Identify which cell holds the provided text, then report its (X, Y) central coordinate. 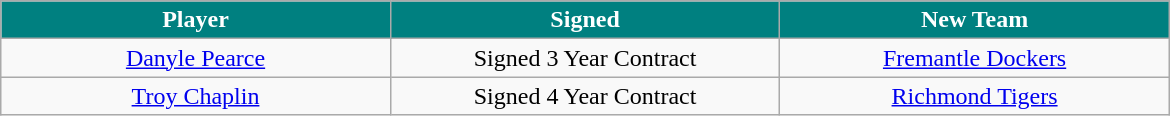
Signed (585, 20)
Fremantle Dockers (975, 58)
Danyle Pearce (196, 58)
Troy Chaplin (196, 96)
Player (196, 20)
Richmond Tigers (975, 96)
Signed 3 Year Contract (585, 58)
Signed 4 Year Contract (585, 96)
New Team (975, 20)
